Search for the cell housing the specified text and yield its (x, y) center coordinate. 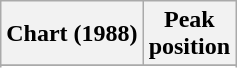
Chart (1988) (72, 34)
Peak position (189, 34)
